Return the [x, y] coordinate for the center point of the cell that contains the specified text.  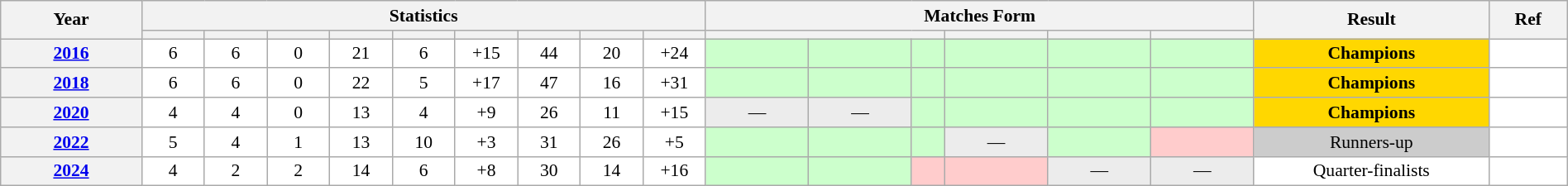
2022 [71, 142]
+16 [674, 171]
21 [361, 54]
10 [423, 142]
+17 [486, 83]
Quarter-finalists [1371, 171]
22 [361, 83]
+3 [486, 142]
16 [612, 83]
1 [299, 142]
31 [549, 142]
Matches Form [979, 16]
2018 [71, 83]
11 [612, 112]
20 [612, 54]
Ref [1528, 20]
+9 [486, 112]
2024 [71, 171]
2020 [71, 112]
+24 [674, 54]
Runners-up [1371, 142]
Year [71, 20]
30 [549, 171]
2016 [71, 54]
+8 [486, 171]
47 [549, 83]
44 [549, 54]
Statistics [423, 16]
+5 [674, 142]
Result [1371, 20]
+31 [674, 83]
